Search for the cell housing the specified text and yield its (X, Y) center coordinate. 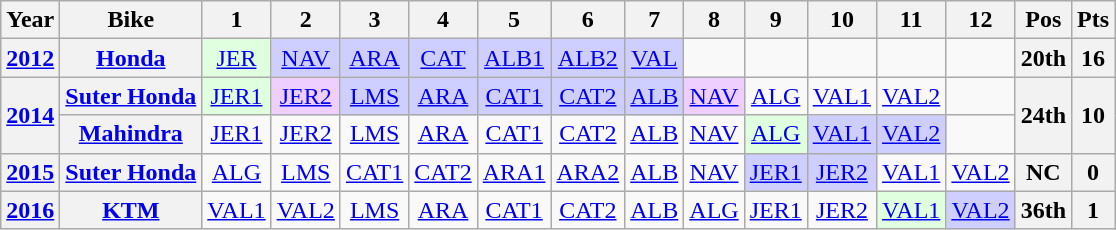
12 (980, 20)
20th (1043, 58)
Pos (1043, 20)
Pts (1094, 20)
Year (30, 20)
VAL (654, 58)
9 (776, 20)
ARA2 (588, 172)
2 (306, 20)
ALB2 (588, 58)
2015 (30, 172)
ARA1 (514, 172)
NC (1043, 172)
16 (1094, 58)
11 (912, 20)
24th (1043, 115)
7 (654, 20)
36th (1043, 210)
5 (514, 20)
0 (1094, 172)
4 (443, 20)
JER (236, 58)
2012 (30, 58)
ALB1 (514, 58)
6 (588, 20)
8 (714, 20)
KTM (131, 210)
2016 (30, 210)
Bike (131, 20)
2014 (30, 115)
Honda (131, 58)
3 (374, 20)
Mahindra (131, 134)
CAT (443, 58)
